Locate the cell with the specified text and output its [x, y] center coordinate. 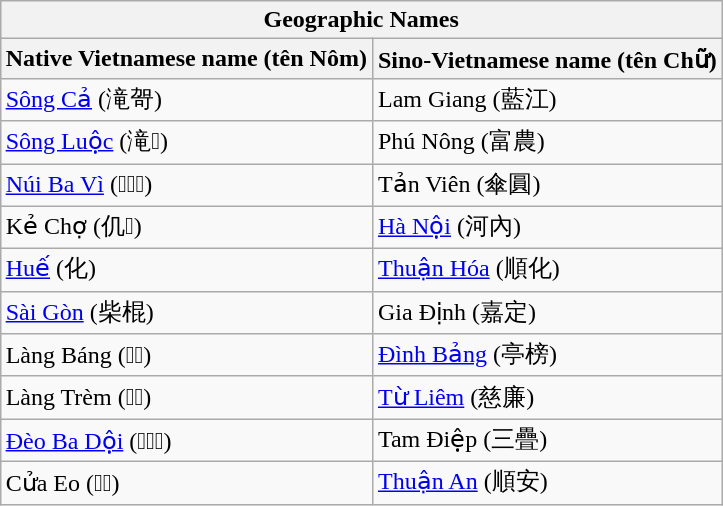
Thuận Hóa (順化) [547, 270]
Làng Báng (𰐁榜) [186, 356]
Lam Giang (藍江) [547, 100]
Native Vietnamese name (tên Nôm) [186, 59]
Tản Viên (傘圓) [547, 186]
Đèo Ba Dội (𡸇𠀧𢵩) [186, 440]
Hà Nội (河內) [547, 228]
Núi Ba Vì (𡶀𠀧位) [186, 186]
Geographic Names [361, 20]
Cửa Eo (𨷯夭) [186, 482]
Gia Định (嘉定) [547, 312]
Sino-Vietnamese name (tên Chữ) [547, 59]
Làng Trèm (𰐁坫) [186, 398]
Phú Nông (富農) [547, 142]
Sài Gòn (柴棍) [186, 312]
Tam Điệp (三疊) [547, 440]
Đình Bảng (亭榜) [547, 356]
Kẻ Chợ (仉𢄂) [186, 228]
Từ Liêm (慈廉) [547, 398]
Sông Cả (滝哿) [186, 100]
Thuận An (順安) [547, 482]
Huế (化) [186, 270]
Sông Luộc (滝𤐠) [186, 142]
